Scan for the cell matching the given text and deliver its [X, Y] coordinate at center. 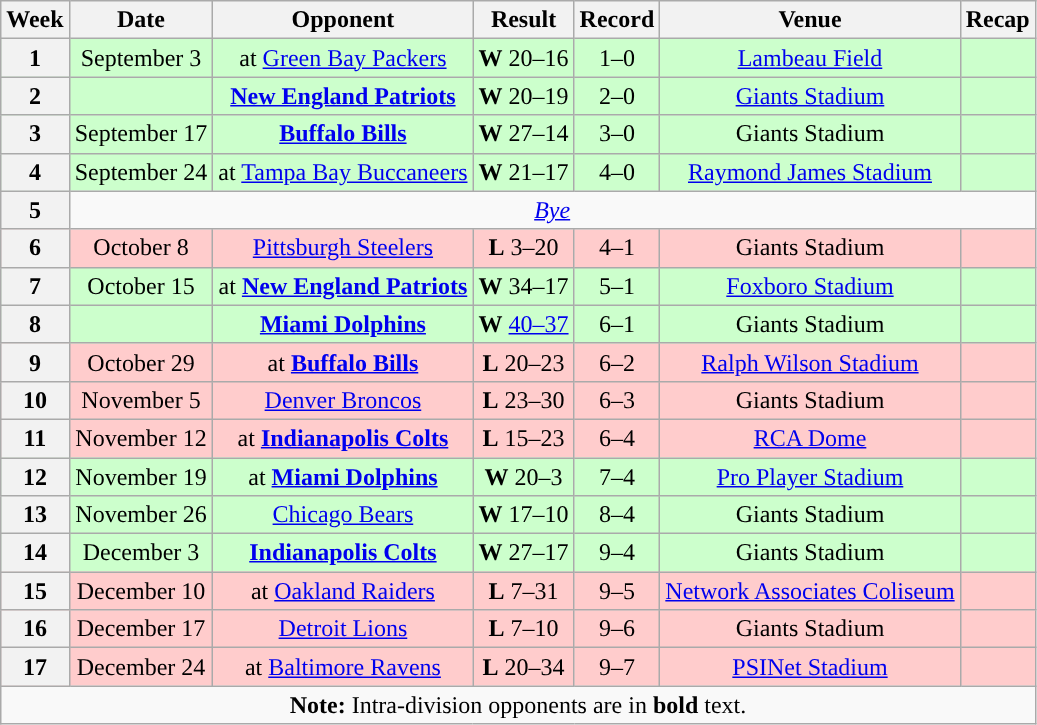
New England Patriots [343, 96]
Note: Intra-division opponents are in bold text. [518, 705]
at Oakland Raiders [343, 591]
Venue [810, 20]
Pittsburgh Steelers [343, 248]
5 [35, 210]
Lambeau Field [810, 58]
W 34–17 [524, 286]
4–1 [617, 248]
September 17 [141, 134]
6–4 [617, 438]
16 [35, 629]
15 [35, 591]
1–0 [617, 58]
at Buffalo Bills [343, 362]
W 20–16 [524, 58]
4 [35, 172]
PSINet Stadium [810, 667]
Chicago Bears [343, 515]
Recap [998, 20]
1 [35, 58]
W 20–19 [524, 96]
W 40–37 [524, 324]
12 [35, 477]
December 17 [141, 629]
3 [35, 134]
W 27–14 [524, 134]
13 [35, 515]
December 3 [141, 553]
Miami Dolphins [343, 324]
September 3 [141, 58]
December 10 [141, 591]
Opponent [343, 20]
L 20–34 [524, 667]
W 21–17 [524, 172]
7 [35, 286]
8–4 [617, 515]
11 [35, 438]
October 15 [141, 286]
6–3 [617, 400]
at Indianapolis Colts [343, 438]
Denver Broncos [343, 400]
at Miami Dolphins [343, 477]
L 23–30 [524, 400]
November 5 [141, 400]
2–0 [617, 96]
L 3–20 [524, 248]
Ralph Wilson Stadium [810, 362]
6–1 [617, 324]
L 15–23 [524, 438]
Record [617, 20]
Result [524, 20]
Raymond James Stadium [810, 172]
Indianapolis Colts [343, 553]
November 12 [141, 438]
October 29 [141, 362]
2 [35, 96]
at New England Patriots [343, 286]
at Baltimore Ravens [343, 667]
W 20–3 [524, 477]
November 19 [141, 477]
Network Associates Coliseum [810, 591]
5–1 [617, 286]
L 20–23 [524, 362]
8 [35, 324]
Buffalo Bills [343, 134]
December 24 [141, 667]
Bye [552, 210]
November 26 [141, 515]
September 24 [141, 172]
10 [35, 400]
Pro Player Stadium [810, 477]
at Tampa Bay Buccaneers [343, 172]
Date [141, 20]
7–4 [617, 477]
14 [35, 553]
Foxboro Stadium [810, 286]
W 17–10 [524, 515]
6 [35, 248]
RCA Dome [810, 438]
17 [35, 667]
6–2 [617, 362]
3–0 [617, 134]
9–6 [617, 629]
9 [35, 362]
W 27–17 [524, 553]
October 8 [141, 248]
Detroit Lions [343, 629]
at Green Bay Packers [343, 58]
Week [35, 20]
L 7–10 [524, 629]
9–4 [617, 553]
9–7 [617, 667]
L 7–31 [524, 591]
4–0 [617, 172]
9–5 [617, 591]
